Scan for the cell matching the given text and deliver its [X, Y] coordinate at center. 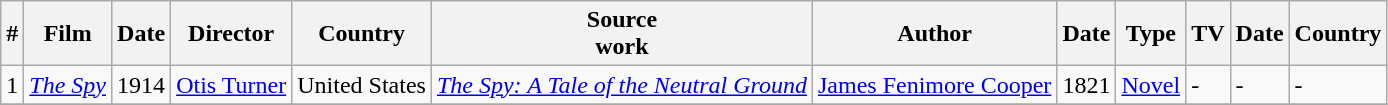
The Spy [68, 85]
James Fenimore Cooper [934, 85]
Type [1151, 34]
# [12, 34]
1821 [1086, 85]
1914 [142, 85]
Film [68, 34]
Director [232, 34]
TV [1208, 34]
Otis Turner [232, 85]
Source work [622, 34]
Novel [1151, 85]
Author [934, 34]
1 [12, 85]
The Spy: A Tale of the Neutral Ground [622, 85]
United States [362, 85]
